Determine the (X, Y) coordinate at the center of the cell enclosing the given text.  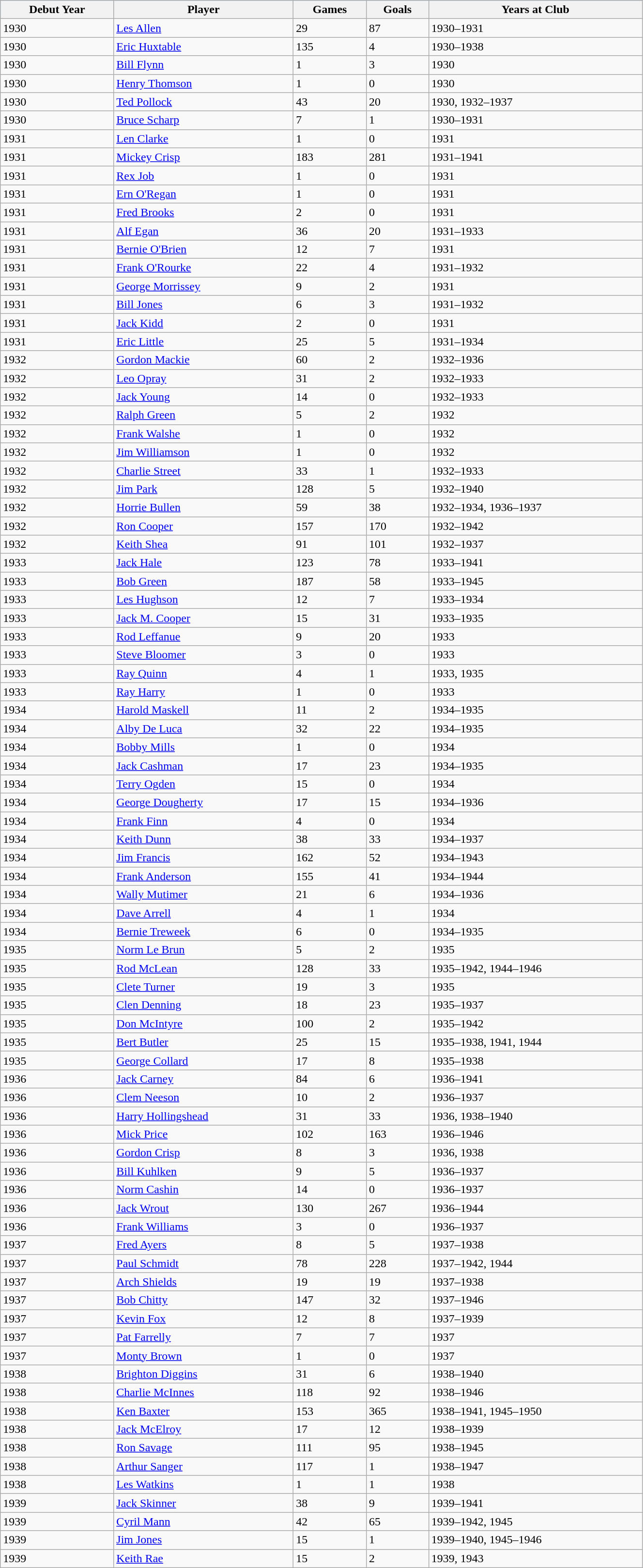
Ern O'Regan (203, 194)
155 (330, 876)
Pat Farrelly (203, 1337)
Leo Opray (203, 378)
Norm Cashin (203, 1190)
1931–1941 (536, 157)
Les Hughson (203, 600)
Debut Year (57, 10)
Frank O'Rourke (203, 268)
Ray Quinn (203, 673)
1931–1934 (536, 342)
1935–1938 (536, 1060)
Rod Leffanue (203, 637)
Fred Ayers (203, 1245)
162 (330, 858)
58 (398, 581)
Ron Savage (203, 1448)
1935–1937 (536, 1005)
Terry Ogden (203, 784)
Frank Williams (203, 1226)
Ken Baxter (203, 1411)
1933–1945 (536, 581)
228 (398, 1263)
Alf Egan (203, 231)
Les Watkins (203, 1485)
91 (330, 544)
Charlie Street (203, 470)
Frank Finn (203, 821)
65 (398, 1521)
Wally Mutimer (203, 895)
Jim Francis (203, 858)
18 (330, 1005)
365 (398, 1411)
11 (330, 710)
Goals (398, 10)
157 (330, 526)
Keith Dunn (203, 839)
1932–1940 (536, 489)
Kevin Fox (203, 1319)
Jack Wrout (203, 1208)
Jim Williamson (203, 452)
Keith Shea (203, 544)
135 (330, 47)
1939, 1943 (536, 1558)
41 (398, 876)
1934–1937 (536, 839)
Bill Flynn (203, 65)
Len Clarke (203, 139)
1935–1942, 1944–1946 (536, 968)
Norm Le Brun (203, 950)
92 (398, 1392)
117 (330, 1466)
Rex Job (203, 175)
42 (330, 1521)
1938–1946 (536, 1392)
147 (330, 1300)
1935–1942 (536, 1024)
1938–1939 (536, 1429)
1938–1940 (536, 1374)
Don McIntyre (203, 1024)
102 (330, 1134)
Frank Walshe (203, 434)
1935–1938, 1941, 1944 (536, 1042)
Years at Club (536, 10)
1933–1934 (536, 600)
1933–1941 (536, 563)
100 (330, 1024)
George Dougherty (203, 802)
1934–1944 (536, 876)
1934–1943 (536, 858)
Arch Shields (203, 1282)
Harry Hollingshead (203, 1116)
Cyril Mann (203, 1521)
Games (330, 10)
Clen Denning (203, 1005)
Keith Rae (203, 1558)
Eric Huxtable (203, 47)
1933–1935 (536, 618)
Ray Harry (203, 692)
Bobby Mills (203, 747)
Jack Cashman (203, 765)
Dave Arrell (203, 913)
1939–1941 (536, 1503)
1933, 1935 (536, 673)
1938–1947 (536, 1466)
Mickey Crisp (203, 157)
Player (203, 10)
Fred Brooks (203, 212)
Paul Schmidt (203, 1263)
Bill Kuhlken (203, 1171)
1932–1936 (536, 360)
1930, 1932–1937 (536, 102)
281 (398, 157)
Bernie O'Brien (203, 249)
95 (398, 1448)
George Collard (203, 1060)
Horrie Bullen (203, 507)
1936–1946 (536, 1134)
Bruce Scharp (203, 120)
163 (398, 1134)
Mick Price (203, 1134)
Ted Pollock (203, 102)
123 (330, 563)
Jim Park (203, 489)
183 (330, 157)
Steve Bloomer (203, 655)
Harold Maskell (203, 710)
10 (330, 1097)
Clem Neeson (203, 1097)
Alby De Luca (203, 729)
1930–1938 (536, 47)
Les Allen (203, 28)
Monty Brown (203, 1355)
1937–1942, 1944 (536, 1263)
118 (330, 1392)
187 (330, 581)
36 (330, 231)
Ron Cooper (203, 526)
Jack M. Cooper (203, 618)
1938–1945 (536, 1448)
43 (330, 102)
Arthur Sanger (203, 1466)
130 (330, 1208)
87 (398, 28)
1939–1940, 1945–1946 (536, 1540)
Eric Little (203, 342)
1932–1934, 1936–1937 (536, 507)
1938–1941, 1945–1950 (536, 1411)
Gordon Mackie (203, 360)
1936, 1938 (536, 1153)
1937–1939 (536, 1319)
Bob Green (203, 581)
Jack Carney (203, 1079)
267 (398, 1208)
1936–1944 (536, 1208)
1932–1942 (536, 526)
Ralph Green (203, 415)
21 (330, 895)
1932–1937 (536, 544)
Bernie Treweek (203, 931)
52 (398, 858)
Charlie McInnes (203, 1392)
Jack Kidd (203, 323)
Gordon Crisp (203, 1153)
1939–1942, 1945 (536, 1521)
1937–1946 (536, 1300)
153 (330, 1411)
Bill Jones (203, 305)
Jack Skinner (203, 1503)
Jack McElroy (203, 1429)
84 (330, 1079)
Jack Young (203, 397)
60 (330, 360)
Bert Butler (203, 1042)
Clete Turner (203, 987)
29 (330, 28)
Jim Jones (203, 1540)
Bob Chitty (203, 1300)
Rod McLean (203, 968)
Frank Anderson (203, 876)
Brighton Diggins (203, 1374)
1936–1941 (536, 1079)
111 (330, 1448)
Henry Thomson (203, 83)
170 (398, 526)
Jack Hale (203, 563)
1931–1933 (536, 231)
101 (398, 544)
59 (330, 507)
George Morrissey (203, 286)
1936, 1938–1940 (536, 1116)
